Extract the (X, Y) coordinate from the center of the cell holding the provided text.  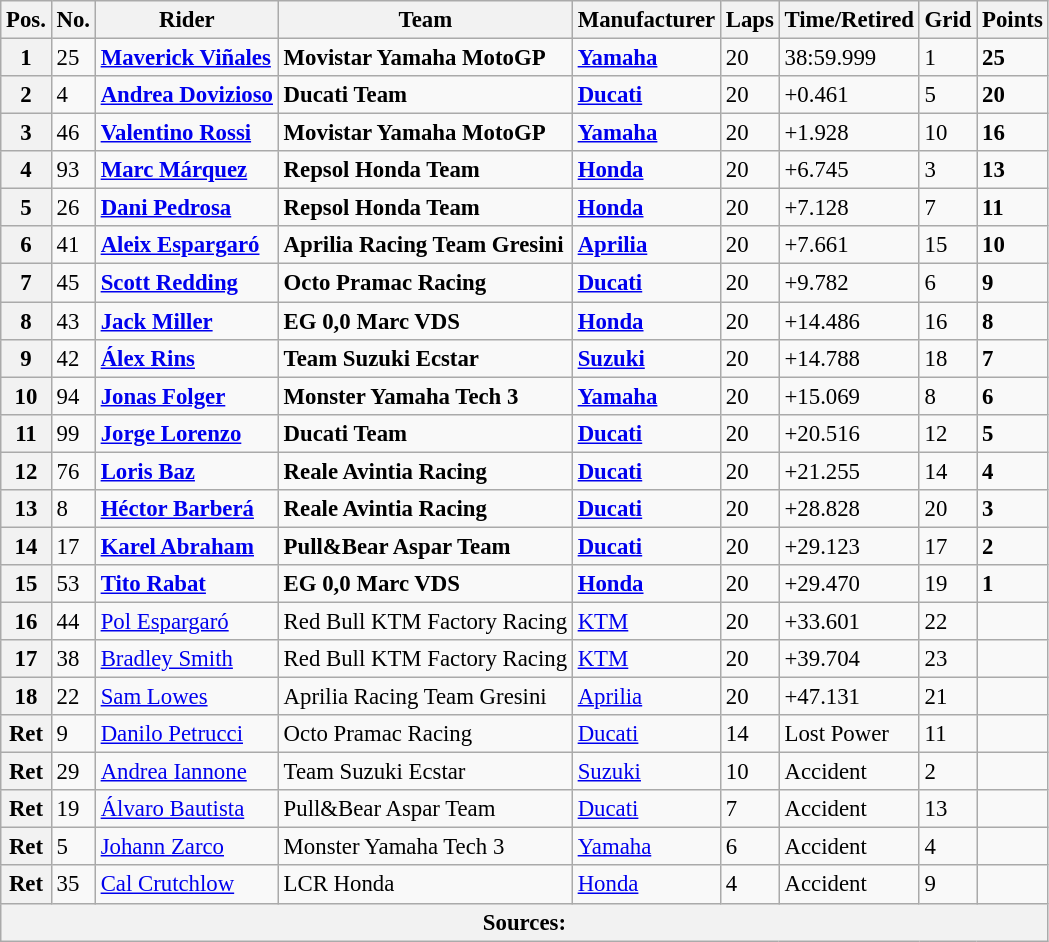
+0.461 (849, 95)
43 (73, 321)
Marc Márquez (186, 170)
Karel Abraham (186, 546)
99 (73, 433)
Sources: (524, 922)
Johann Zarco (186, 847)
Rider (186, 20)
44 (73, 621)
41 (73, 245)
93 (73, 170)
94 (73, 396)
Scott Redding (186, 283)
Héctor Barberá (186, 509)
Tito Rabat (186, 584)
Dani Pedrosa (186, 208)
38:59.999 (849, 58)
Loris Baz (186, 471)
+7.661 (849, 245)
+9.782 (849, 283)
46 (73, 133)
Points (1012, 20)
Pol Espargaró (186, 621)
+20.516 (849, 433)
+47.131 (849, 697)
+21.255 (849, 471)
Jorge Lorenzo (186, 433)
Jonas Folger (186, 396)
Team (425, 20)
Andrea Iannone (186, 772)
Álex Rins (186, 358)
Maverick Viñales (186, 58)
+14.486 (849, 321)
Danilo Petrucci (186, 734)
Laps (750, 20)
Aleix Espargaró (186, 245)
23 (948, 659)
Lost Power (849, 734)
+6.745 (849, 170)
35 (73, 885)
38 (73, 659)
+7.128 (849, 208)
+28.828 (849, 509)
Jack Miller (186, 321)
Valentino Rossi (186, 133)
Álvaro Bautista (186, 809)
+33.601 (849, 621)
Manufacturer (646, 20)
76 (73, 471)
Pos. (26, 20)
Grid (948, 20)
+29.470 (849, 584)
Andrea Dovizioso (186, 95)
+1.928 (849, 133)
21 (948, 697)
42 (73, 358)
Sam Lowes (186, 697)
26 (73, 208)
+29.123 (849, 546)
45 (73, 283)
+15.069 (849, 396)
53 (73, 584)
Cal Crutchlow (186, 885)
Time/Retired (849, 20)
29 (73, 772)
+14.788 (849, 358)
Bradley Smith (186, 659)
No. (73, 20)
+39.704 (849, 659)
LCR Honda (425, 885)
